Locate the cell with the specified text and output its (X, Y) center coordinate. 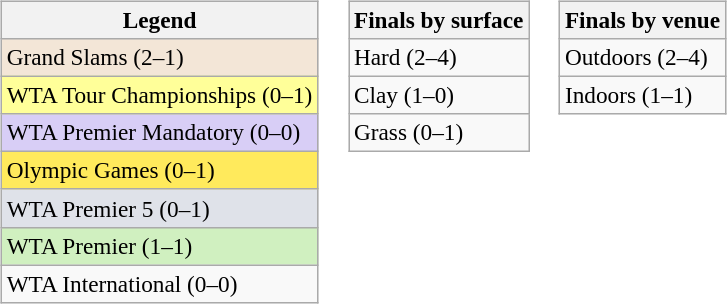
Finals by venue (642, 20)
WTA Premier Mandatory (0–0) (160, 133)
Indoors (1–1) (642, 95)
Finals by surface (439, 20)
Grass (0–1) (439, 133)
Outdoors (2–4) (642, 57)
WTA Premier (1–1) (160, 246)
WTA International (0–0) (160, 284)
Clay (1–0) (439, 95)
Hard (2–4) (439, 57)
Legend (160, 20)
Olympic Games (0–1) (160, 171)
Grand Slams (2–1) (160, 57)
WTA Premier 5 (0–1) (160, 208)
WTA Tour Championships (0–1) (160, 95)
